Locate the cell with the specified text and output its [X, Y] center coordinate. 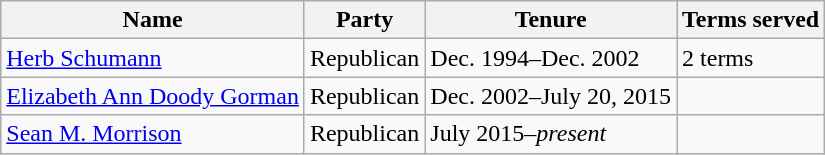
Terms served [751, 20]
Sean M. Morrison [153, 134]
Elizabeth Ann Doody Gorman [153, 96]
Tenure [551, 20]
2 terms [751, 58]
Herb Schumann [153, 58]
July 2015–present [551, 134]
Dec. 1994–Dec. 2002 [551, 58]
Party [364, 20]
Dec. 2002–July 20, 2015 [551, 96]
Name [153, 20]
